Provide the [x, y] coordinate of the cell's center where the given text is located.  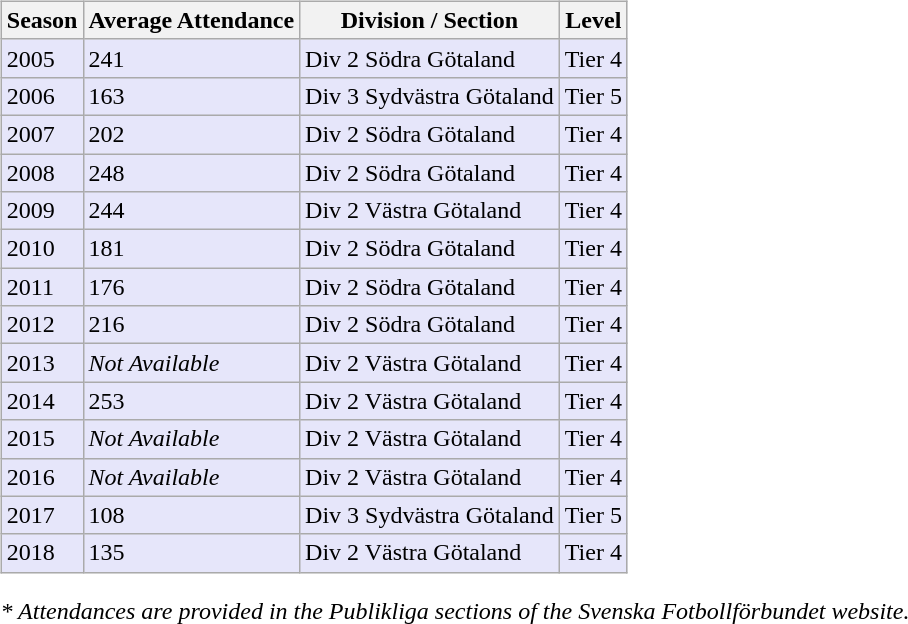
2013 [42, 363]
2007 [42, 134]
248 [192, 173]
202 [192, 134]
2006 [42, 96]
253 [192, 401]
2012 [42, 325]
2008 [42, 173]
244 [192, 211]
135 [192, 553]
Season [42, 20]
181 [192, 249]
Division / Section [430, 20]
Average Attendance [192, 20]
108 [192, 515]
2011 [42, 287]
2016 [42, 477]
2017 [42, 515]
2018 [42, 553]
2015 [42, 439]
2005 [42, 58]
2009 [42, 211]
241 [192, 58]
2010 [42, 249]
176 [192, 287]
Level [593, 20]
2014 [42, 401]
216 [192, 325]
163 [192, 96]
